Capture the cell that displays the provided text and extract its [X, Y] central coordinate. 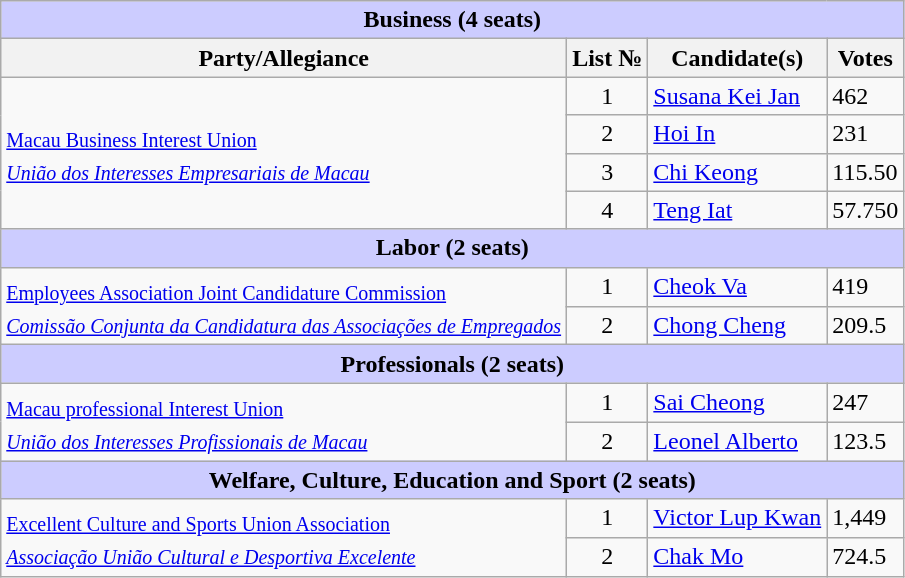
Party/Allegiance [284, 58]
Leonel Alberto [738, 442]
Susana Kei Jan [738, 96]
1,449 [866, 518]
Excellent Culture and Sports Union AssociationAssociação União Cultural e Desportiva Excelente [284, 538]
419 [866, 286]
Sai Cheong [738, 402]
Chi Keong [738, 172]
Macau professional Interest UnionUnião dos Interesses Profissionais de Macau [284, 422]
3 [608, 172]
Employees Association Joint Candidature CommissionComissão Conjunta da Candidatura das Associações de Empregados [284, 306]
Hoi In [738, 134]
Victor Lup Kwan [738, 518]
4 [608, 210]
List № [608, 58]
Cheok Va [738, 286]
Candidate(s) [738, 58]
Business (4 seats) [452, 20]
Macau Business Interest UnionUnião dos Interesses Empresariais de Macau [284, 153]
231 [866, 134]
209.5 [866, 326]
Votes [866, 58]
123.5 [866, 442]
Teng Iat [738, 210]
724.5 [866, 556]
Chak Mo [738, 556]
115.50 [866, 172]
Chong Cheng [738, 326]
57.750 [866, 210]
Labor (2 seats) [452, 248]
462 [866, 96]
Professionals (2 seats) [452, 364]
Welfare, Culture, Education and Sport (2 seats) [452, 479]
247 [866, 402]
